Determine the (X, Y) coordinate at the center of the cell enclosing the given text.  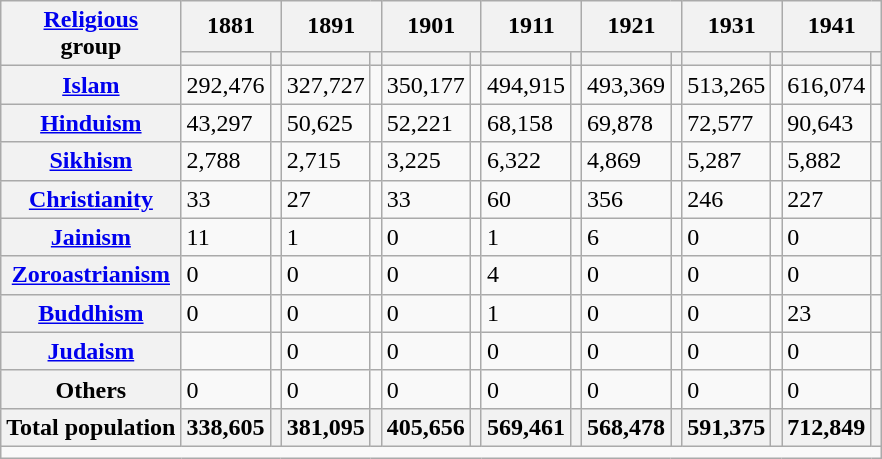
69,878 (626, 123)
Religiousgroup (91, 34)
5,287 (726, 161)
5,882 (826, 161)
568,478 (626, 427)
2,715 (326, 161)
Total population (91, 427)
591,375 (726, 427)
513,265 (726, 85)
1881 (231, 26)
327,727 (326, 85)
246 (726, 199)
60 (526, 199)
3,225 (426, 161)
Jainism (91, 237)
1911 (531, 26)
27 (326, 199)
90,643 (826, 123)
494,915 (526, 85)
493,369 (626, 85)
50,625 (326, 123)
381,095 (326, 427)
6 (626, 237)
Sikhism (91, 161)
4 (526, 275)
Buddhism (91, 313)
Judaism (91, 351)
292,476 (226, 85)
569,461 (526, 427)
Zoroastrianism (91, 275)
1921 (632, 26)
712,849 (826, 427)
1941 (832, 26)
616,074 (826, 85)
2,788 (226, 161)
11 (226, 237)
43,297 (226, 123)
356 (626, 199)
4,869 (626, 161)
6,322 (526, 161)
Hinduism (91, 123)
1931 (732, 26)
350,177 (426, 85)
1901 (431, 26)
68,158 (526, 123)
338,605 (226, 427)
52,221 (426, 123)
405,656 (426, 427)
72,577 (726, 123)
Christianity (91, 199)
227 (826, 199)
1891 (331, 26)
23 (826, 313)
Others (91, 389)
Islam (91, 85)
